Search for the cell housing the specified text and yield its (x, y) center coordinate. 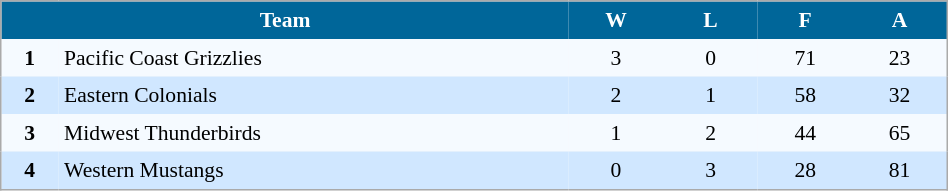
W (616, 20)
71 (806, 58)
58 (806, 95)
32 (900, 95)
4 (30, 171)
Eastern Colonials (314, 95)
A (900, 20)
44 (806, 133)
81 (900, 171)
L (710, 20)
Pacific Coast Grizzlies (314, 58)
Western Mustangs (314, 171)
F (806, 20)
65 (900, 133)
23 (900, 58)
Midwest Thunderbirds (314, 133)
Team (285, 20)
28 (806, 171)
